Pinpoint the cell where the given text exists, returning its (x, y) midpoint coordinate. 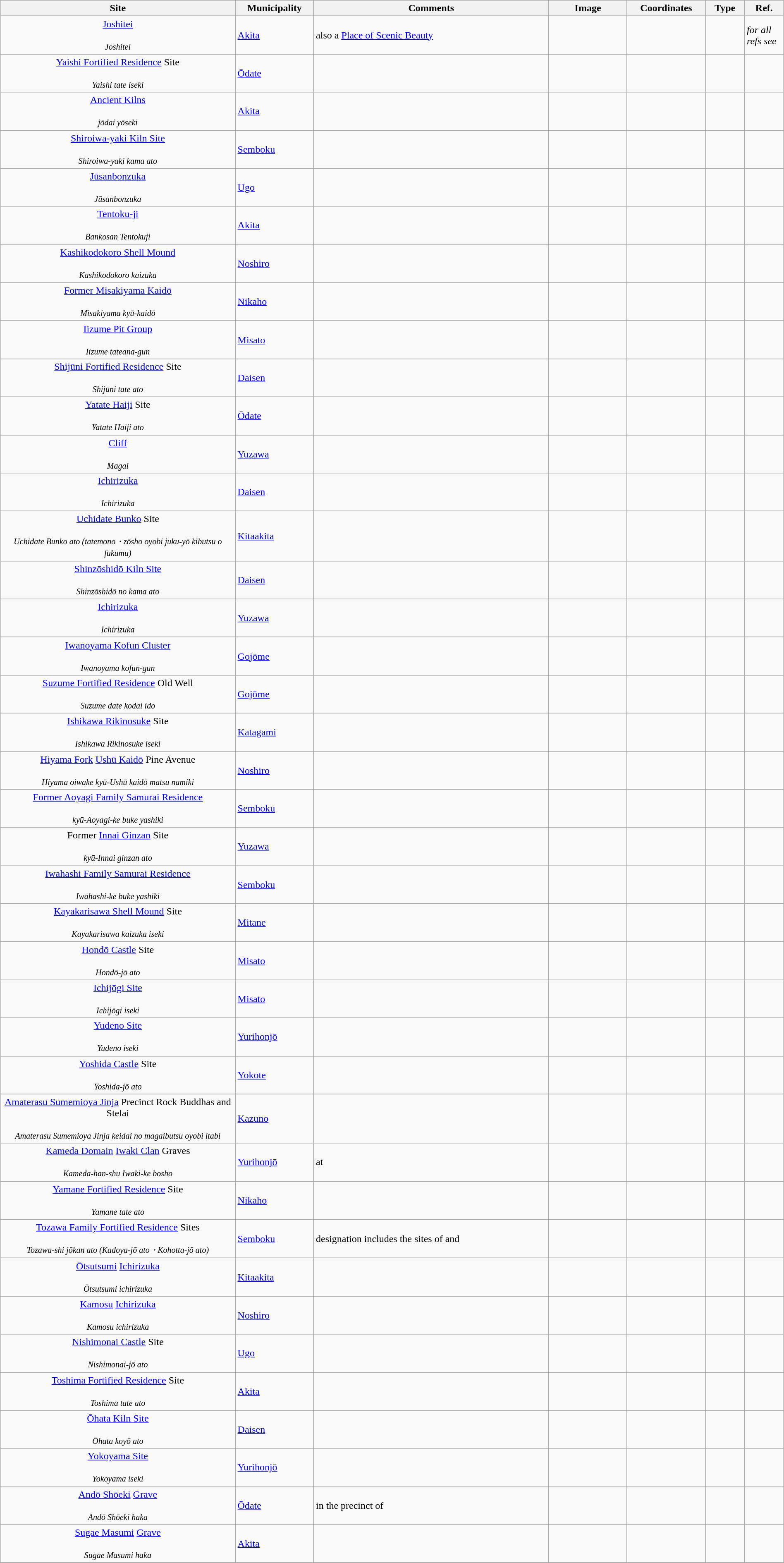
at (431, 1162)
Kameda Domain Iwaki Clan GravesKameda-han-shu Iwaki-ke bosho (118, 1162)
Uchidate Bunko SiteUchidate Bunko ato (tatemono・zōsho oyobi juku-yō kibutsu o fukumu) (118, 536)
designation includes the sites of and (431, 1239)
Yaishi Fortified Residence SiteYaishi tate iseki (118, 73)
Sugae Masumi GraveSugae Masumi haka (118, 1544)
Yoshida Castle SiteYoshida-jō ato (118, 1075)
Kamosu IchirizukaKamosu ichirizuka (118, 1315)
Image (588, 8)
Kashikodokoro Shell MoundKashikodokoro kaizuka (118, 263)
Hiyama Fork Ushū Kaidō Pine AvenueHiyama oiwake kyū-Ushū kaidō matsu namiki (118, 770)
Ref. (764, 8)
Mitane (275, 923)
Yamane Fortified Residence SiteYamane tate ato (118, 1200)
Shinzōshidō Kiln SiteShinzōshidō no kama ato (118, 580)
Comments (431, 8)
Coordinates (666, 8)
Yatate Haiji SiteYatate Haiji ato (118, 416)
Toshima Fortified Residence SiteToshima tate ato (118, 1391)
Shijūni Fortified Residence SiteShijūni tate ato (118, 378)
JūsanbonzukaJūsanbonzuka (118, 187)
Iwanoyama Kofun ClusterIwanoyama kofun-gun (118, 656)
Tozawa Family Fortified Residence SitesTozawa-shi jōkan ato (Kadoya-jō ato・Kohotta-jō ato) (118, 1239)
Shiroiwa-yaki Kiln SiteShiroiwa-yaki kama ato (118, 149)
Ōtsutsumi IchirizukaŌtsutsumi ichirizuka (118, 1277)
also a Place of Scenic Beauty (431, 35)
Hondō Castle SiteHondō-jō ato (118, 961)
Tentoku-jiBankosan Tentokuji (118, 225)
Type (725, 8)
Ichijōgi SiteIchijōgi iseki (118, 999)
Yokote (275, 1075)
in the precinct of (431, 1506)
Nishimonai Castle SiteNishimonai-jō ato (118, 1353)
Suzume Fortified Residence Old WellSuzume date kodai ido (118, 694)
for all refs see (764, 35)
Amaterasu Sumemioya Jinja Precinct Rock Buddhas and StelaiAmaterasu Sumemioya Jinja keidai no magaibutsu oyobi itabi (118, 1118)
Kazuno (275, 1118)
Former Aoyagi Family Samurai Residencekyū-Aoyagi-ke buke yashiki (118, 809)
CliffMagai (118, 454)
Iwahashi Family Samurai ResidenceIwahashi-ke buke yashiki (118, 885)
Andō Shōeki GraveAndō Shōeki haka (118, 1506)
Yokoyama SiteYokoyama iseki (118, 1467)
Site (118, 8)
Katagami (275, 732)
Former Innai Ginzan Sitekyū-Innai ginzan ato (118, 847)
Iizume Pit GroupIizume tateana-gun (118, 340)
Ōhata Kiln SiteŌhata koyō ato (118, 1429)
Ancient Kilnsjōdai yōseki (118, 111)
Ishikawa Rikinosuke SiteIshikawa Rikinosuke iseki (118, 732)
Municipality (275, 8)
Former Misakiyama KaidōMisakiyama kyū-kaidō (118, 302)
JoshiteiJoshitei (118, 35)
Kayakarisawa Shell Mound SiteKayakarisawa kaizuka iseki (118, 923)
Yudeno SiteYudeno iseki (118, 1037)
